Capture the cell that displays the provided text and extract its [X, Y] central coordinate. 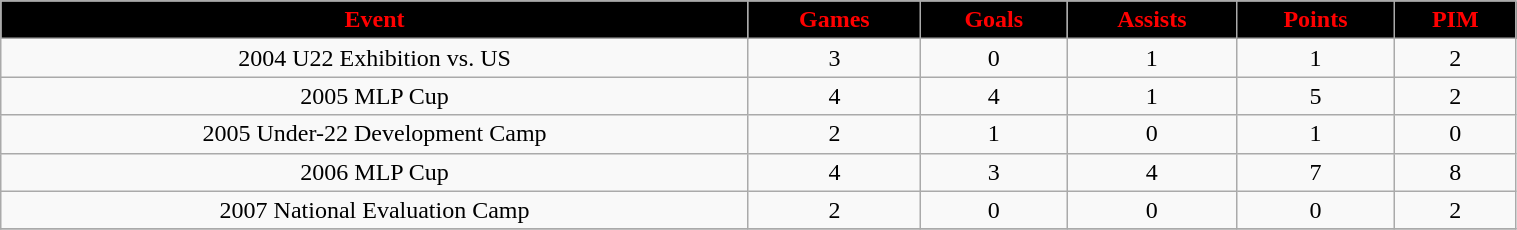
2005 Under-22 Development Camp [375, 134]
2005 MLP Cup [375, 96]
2006 MLP Cup [375, 172]
Event [375, 20]
2004 U22 Exhibition vs. US [375, 58]
8 [1455, 172]
Games [834, 20]
PIM [1455, 20]
2007 National Evaluation Camp [375, 210]
Goals [994, 20]
7 [1315, 172]
Points [1315, 20]
5 [1315, 96]
Assists [1152, 20]
